Extract the (X, Y) coordinate from the center of the cell holding the provided text.  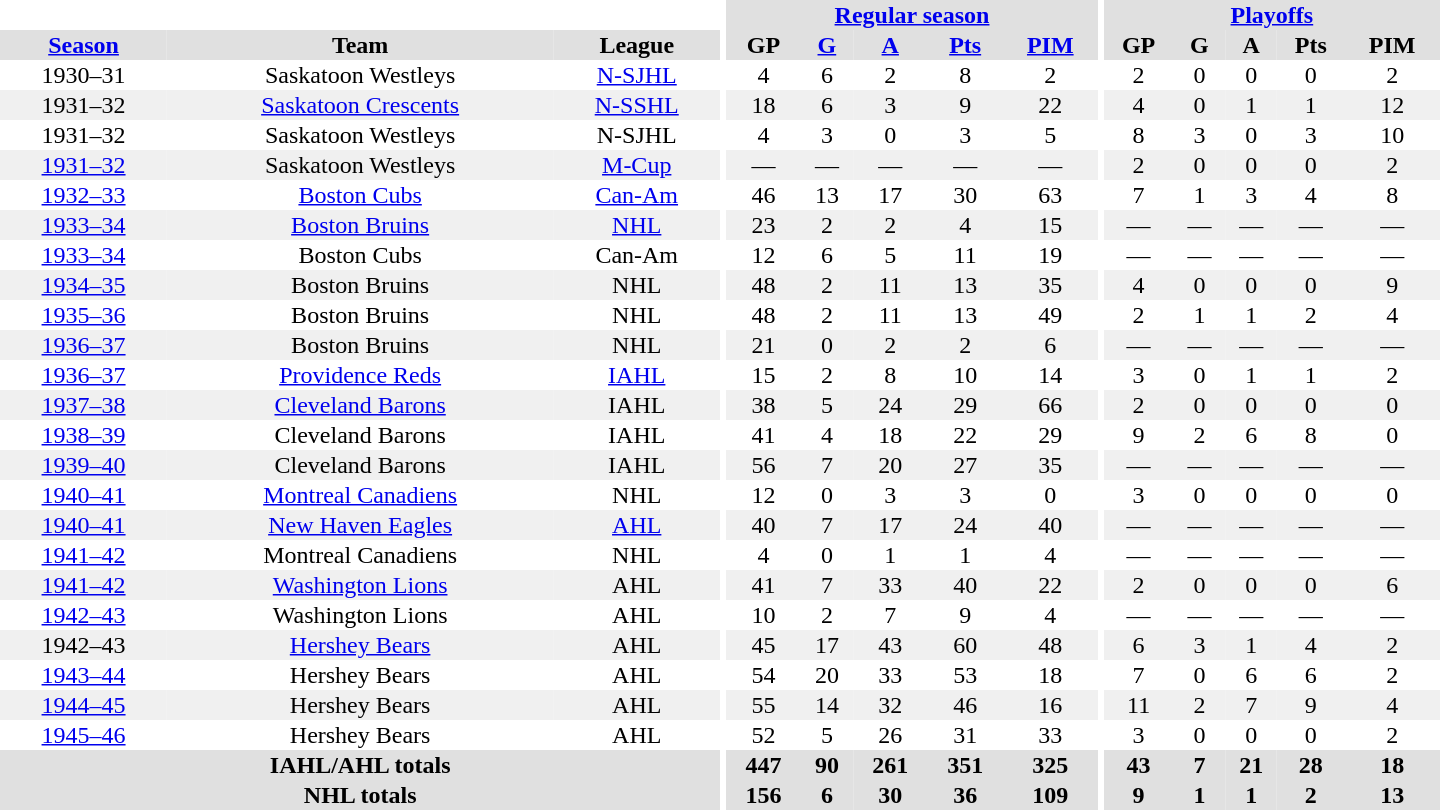
49 (1050, 315)
1932–33 (84, 195)
Season (84, 45)
27 (966, 465)
63 (1050, 195)
447 (764, 765)
54 (764, 675)
66 (1050, 405)
109 (1050, 795)
325 (1050, 765)
45 (764, 645)
31 (966, 735)
60 (966, 645)
38 (764, 405)
56 (764, 465)
1930–31 (84, 75)
28 (1310, 765)
N-SSHL (636, 105)
IAHL/AHL totals (360, 765)
Playoffs (1272, 15)
1945–46 (84, 735)
52 (764, 735)
55 (764, 705)
16 (1050, 705)
Providence Reds (360, 375)
19 (1050, 255)
1938–39 (84, 435)
Saskatoon Crescents (360, 105)
1944–45 (84, 705)
156 (764, 795)
Team (360, 45)
1935–36 (84, 315)
1937–38 (84, 405)
League (636, 45)
1939–40 (84, 465)
26 (890, 735)
1934–35 (84, 285)
53 (966, 675)
NHL totals (360, 795)
M-Cup (636, 165)
36 (966, 795)
261 (890, 765)
351 (966, 765)
90 (827, 765)
32 (890, 705)
Regular season (912, 15)
1943–44 (84, 675)
New Haven Eagles (360, 525)
23 (764, 225)
